Locate the cell with the specified text and output its [X, Y] center coordinate. 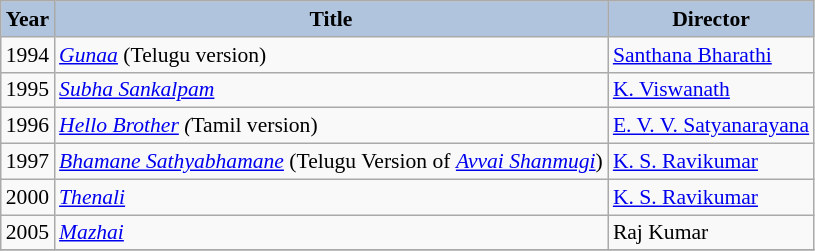
E. V. V. Satyanarayana [711, 126]
Year [28, 19]
K. Viswanath [711, 90]
Raj Kumar [711, 233]
Hello Brother (Tamil version) [331, 126]
1995 [28, 90]
2005 [28, 233]
Subha Sankalpam [331, 90]
Mazhai [331, 233]
Thenali [331, 197]
Title [331, 19]
Director [711, 19]
2000 [28, 197]
1994 [28, 55]
Gunaa (Telugu version) [331, 55]
1996 [28, 126]
Santhana Bharathi [711, 55]
Bhamane Sathyabhamane (Telugu Version of Avvai Shanmugi) [331, 162]
1997 [28, 162]
